Find where the given text appears and provide that cell's center as [x, y] coordinate. 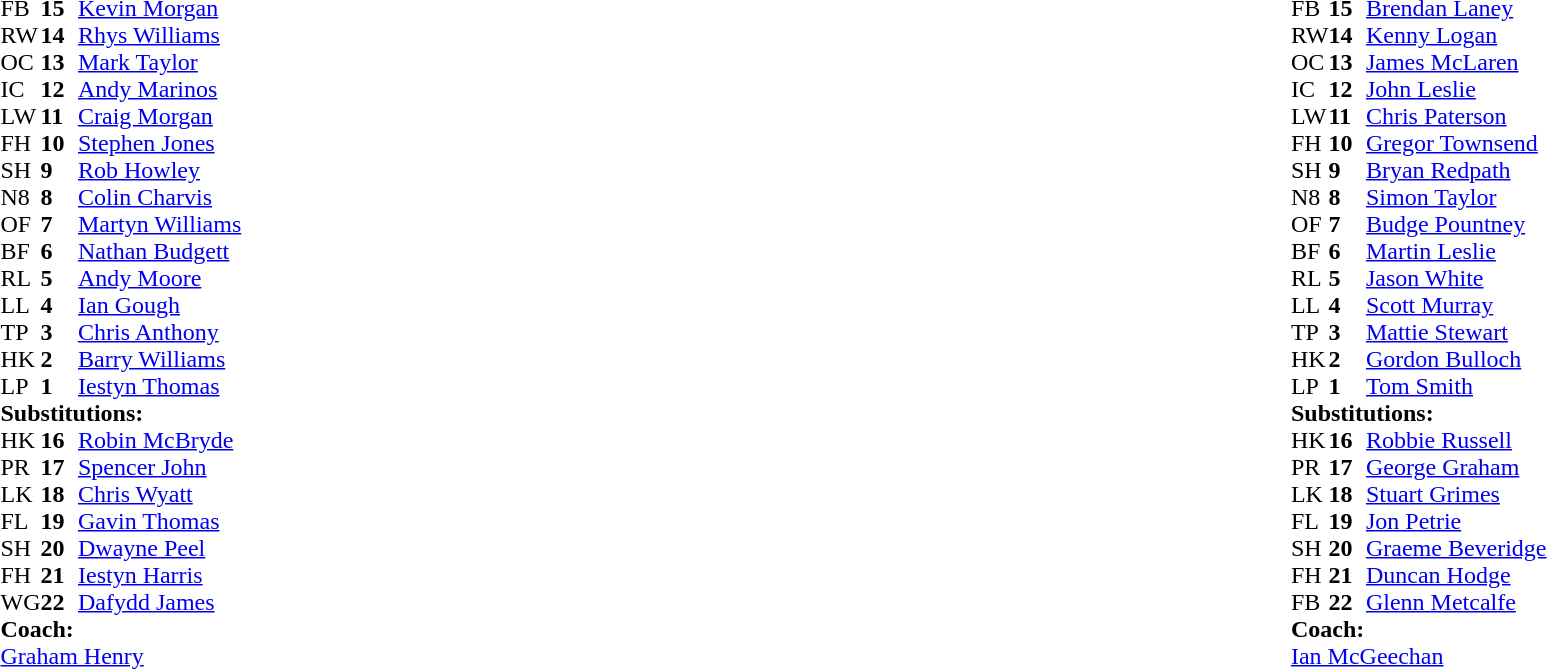
Craig Morgan [160, 116]
Scott Murray [1456, 306]
Budge Pountney [1456, 224]
Stephen Jones [160, 144]
Simon Taylor [1456, 198]
Iestyn Harris [160, 576]
Chris Anthony [160, 332]
Chris Wyatt [160, 494]
Gavin Thomas [160, 522]
Stuart Grimes [1456, 494]
Robbie Russell [1456, 440]
Nathan Budgett [160, 252]
Ian Gough [160, 306]
James McLaren [1456, 62]
Dafydd James [160, 602]
Rhys Williams [160, 36]
Tom Smith [1456, 386]
John Leslie [1456, 90]
Gordon Bulloch [1456, 360]
Bryan Redpath [1456, 170]
Gregor Townsend [1456, 144]
Glenn Metcalfe [1456, 602]
Barry Williams [160, 360]
Jason White [1456, 278]
Duncan Hodge [1456, 576]
Graham Henry [120, 656]
Iestyn Thomas [160, 386]
Graeme Beveridge [1456, 548]
Rob Howley [160, 170]
WG [20, 602]
Kenny Logan [1456, 36]
George Graham [1456, 468]
Ian McGeechan [1419, 656]
Dwayne Peel [160, 548]
Chris Paterson [1456, 116]
Robin McBryde [160, 440]
Spencer John [160, 468]
Mattie Stewart [1456, 332]
Andy Marinos [160, 90]
Mark Taylor [160, 62]
Martin Leslie [1456, 252]
FB [1310, 602]
Jon Petrie [1456, 522]
Andy Moore [160, 278]
Colin Charvis [160, 198]
Martyn Williams [160, 224]
